Search for the cell housing the specified text and yield its (X, Y) center coordinate. 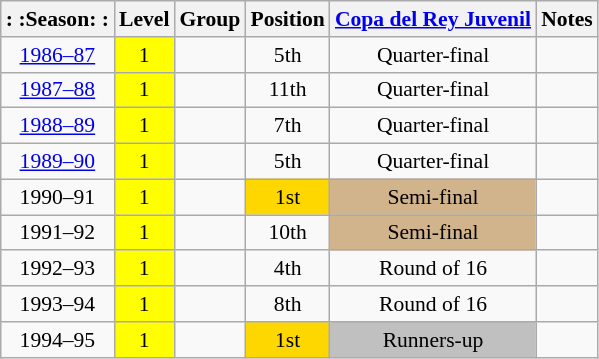
7th (287, 126)
Position (287, 19)
1986–87 (58, 55)
11th (287, 90)
8th (287, 304)
Level (144, 19)
: :Season: : (58, 19)
4th (287, 269)
1990–91 (58, 197)
10th (287, 233)
1987–88 (58, 90)
Group (210, 19)
1993–94 (58, 304)
1989–90 (58, 162)
1988–89 (58, 126)
1994–95 (58, 340)
1991–92 (58, 233)
Notes (567, 19)
Copa del Rey Juvenil (433, 19)
Runners-up (433, 340)
1992–93 (58, 269)
